Output the (X, Y) coordinate of the center of the cell containing the given text.  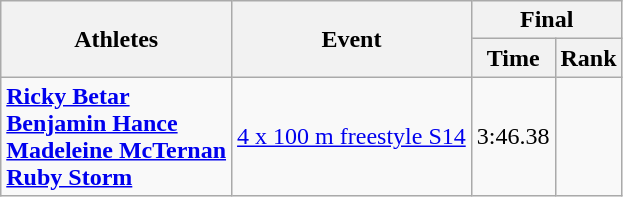
4 x 100 m freestyle S14 (352, 136)
Rank (588, 58)
Time (513, 58)
Final (546, 20)
Event (352, 39)
Ricky BetarBenjamin HanceMadeleine McTernanRuby Storm (116, 136)
Athletes (116, 39)
3:46.38 (513, 136)
